Provide the (x, y) coordinate of the cell's center where the given text is located.  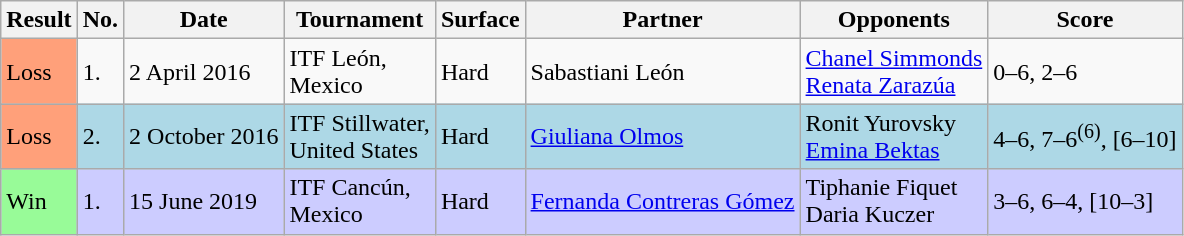
Surface (480, 20)
Fernanda Contreras Gómez (662, 202)
Tournament (360, 20)
2 April 2016 (204, 72)
3–6, 6–4, [10–3] (1085, 202)
Sabastiani León (662, 72)
Partner (662, 20)
ITF Cancún, Mexico (360, 202)
Tiphanie Fiquet Daria Kuczer (894, 202)
Result (39, 20)
4–6, 7–6(6), [6–10] (1085, 136)
2 October 2016 (204, 136)
Score (1085, 20)
Opponents (894, 20)
ITF Stillwater, United States (360, 136)
Chanel Simmonds Renata Zarazúa (894, 72)
Win (39, 202)
2. (100, 136)
0–6, 2–6 (1085, 72)
No. (100, 20)
Ronit Yurovsky Emina Bektas (894, 136)
15 June 2019 (204, 202)
ITF León, Mexico (360, 72)
Giuliana Olmos (662, 136)
Date (204, 20)
